Provide the [x, y] coordinate of the cell's center where the given text is located.  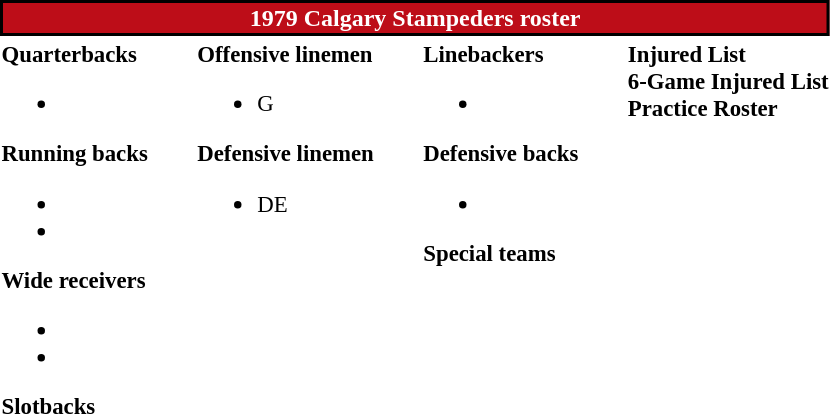
1979 Calgary Stampeders roster [415, 18]
